Provide the [X, Y] coordinate of the cell's center where the given text is located.  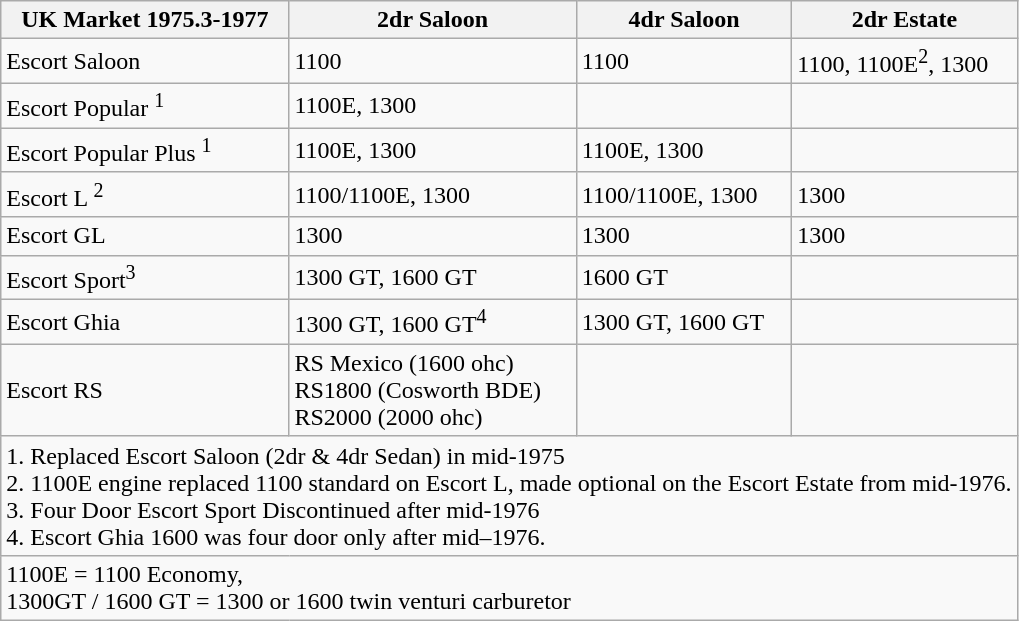
Escort Ghia [145, 322]
1100E = 1100 Economy,1300GT / 1600 GT = 1300 or 1600 twin venturi carburetor [509, 588]
Escort GL [145, 236]
Escort Popular Plus 1 [145, 150]
1600 GT [684, 278]
4dr Saloon [684, 20]
2dr Saloon [432, 20]
Escort L 2 [145, 194]
Escort Saloon [145, 62]
1100, 1100E2, 1300 [904, 62]
Escort Sport3 [145, 278]
RS Mexico (1600 ohc)RS1800 (Cosworth BDE)RS2000 (2000 ohc) [432, 390]
2dr Estate [904, 20]
UK Market 1975.3-1977 [145, 20]
1300 GT, 1600 GT4 [432, 322]
Escort RS [145, 390]
Escort Popular 1 [145, 106]
